Find where the given text appears and provide that cell's center as (x, y) coordinate. 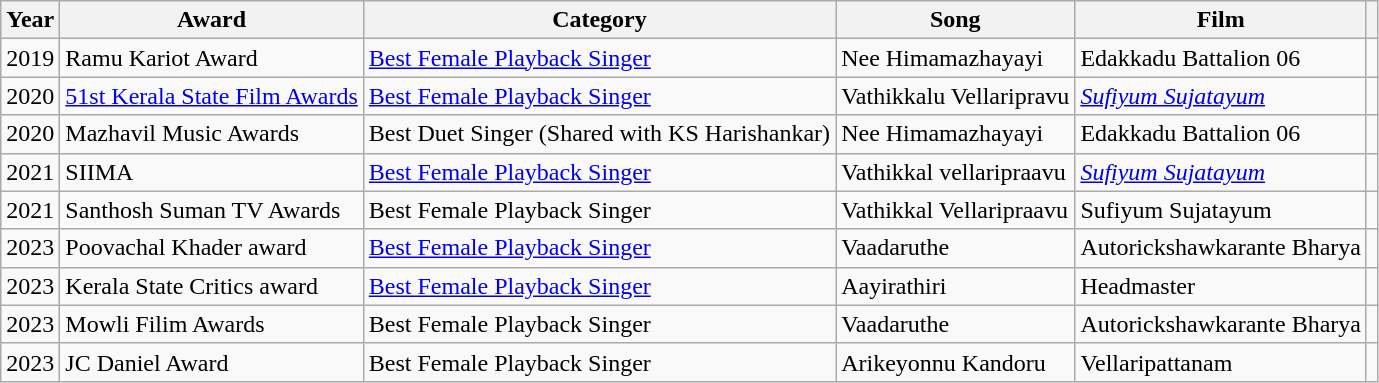
Vathikkal Vellaripraavu (956, 210)
Category (599, 20)
Vathikkal vellaripraavu (956, 172)
Best Duet Singer (Shared with KS Harishankar) (599, 134)
Arikeyonnu Kandoru (956, 362)
Headmaster (1221, 286)
Song (956, 20)
Kerala State Critics award (212, 286)
Poovachal Khader award (212, 248)
2019 (30, 58)
Film (1221, 20)
Ramu Kariot Award (212, 58)
JC Daniel Award (212, 362)
Year (30, 20)
Aayirathiri (956, 286)
Vellaripattanam (1221, 362)
Mazhavil Music Awards (212, 134)
Vathikkalu Vellaripravu (956, 96)
Award (212, 20)
51st Kerala State Film Awards (212, 96)
Mowli Filim Awards (212, 324)
Santhosh Suman TV Awards (212, 210)
SIIMA (212, 172)
